For the text-containing cell, return its midpoint in [x, y] coordinate format. 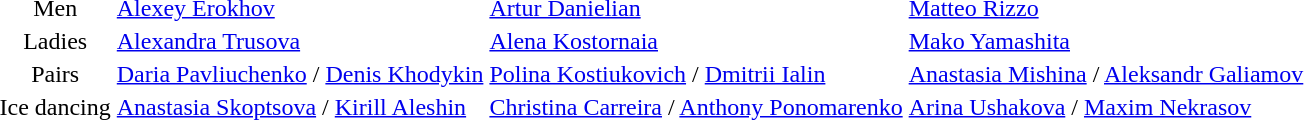
Daria Pavliuchenko / Denis Khodykin [300, 74]
Alena Kostornaia [696, 41]
Alexandra Trusova [300, 41]
Polina Kostiukovich / Dmitrii Ialin [696, 74]
